Scan for the cell matching the given text and deliver its (X, Y) coordinate at center. 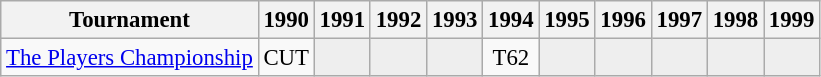
1997 (679, 20)
1996 (623, 20)
1990 (286, 20)
1994 (511, 20)
1995 (567, 20)
1999 (792, 20)
1992 (398, 20)
Tournament (130, 20)
CUT (286, 58)
T62 (511, 58)
The Players Championship (130, 58)
1991 (342, 20)
1998 (735, 20)
1993 (455, 20)
